Provide the [x, y] coordinate of the cell's center where the given text is located.  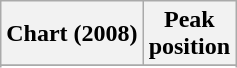
Chart (2008) [72, 34]
Peak position [189, 34]
